Return the (X, Y) coordinate for the center point of the cell that contains the specified text.  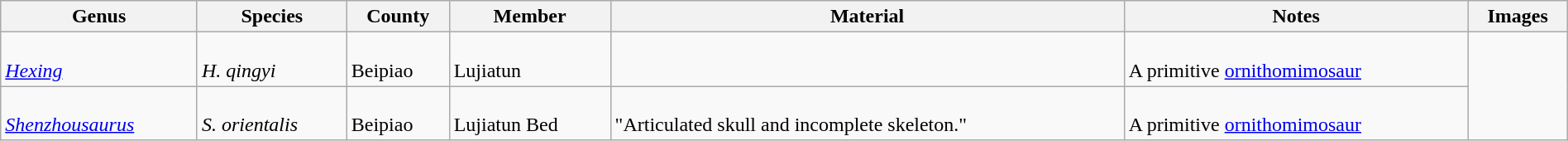
Lujiatun Bed (529, 113)
Genus (99, 17)
H. qingyi (271, 60)
Member (529, 17)
Shenzhousaurus (99, 113)
S. orientalis (271, 113)
County (398, 17)
Lujiatun (529, 60)
Species (271, 17)
Hexing (99, 60)
Images (1518, 17)
Notes (1296, 17)
"Articulated skull and incomplete skeleton." (867, 113)
Material (867, 17)
